Find where the given text appears and provide that cell's center as (x, y) coordinate. 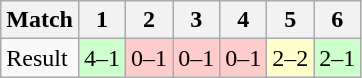
4–1 (102, 58)
2–2 (290, 58)
Match (40, 20)
4 (244, 20)
2–1 (338, 58)
6 (338, 20)
5 (290, 20)
Result (40, 58)
1 (102, 20)
3 (196, 20)
2 (150, 20)
